Determine the [x, y] coordinate at the center of the cell enclosing the given text.  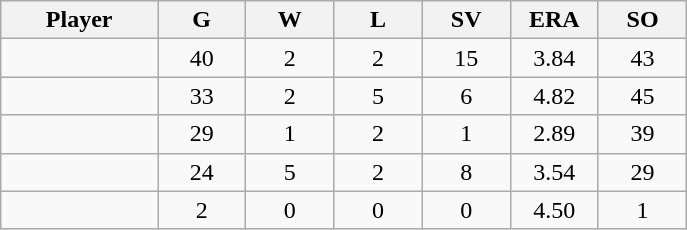
SO [642, 20]
45 [642, 96]
2.89 [554, 134]
4.50 [554, 210]
40 [202, 58]
24 [202, 172]
8 [466, 172]
SV [466, 20]
G [202, 20]
33 [202, 96]
Player [80, 20]
15 [466, 58]
W [290, 20]
ERA [554, 20]
4.82 [554, 96]
6 [466, 96]
3.84 [554, 58]
39 [642, 134]
3.54 [554, 172]
L [378, 20]
43 [642, 58]
